Extract the [x, y] coordinate from the center of the cell holding the provided text.  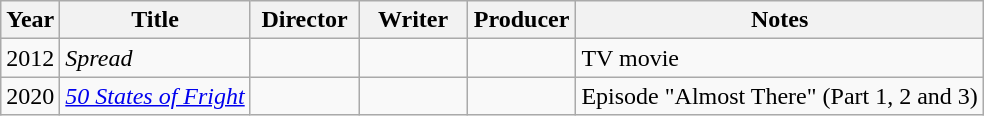
Director [304, 20]
Notes [780, 20]
Producer [522, 20]
Spread [155, 58]
50 States of Fright [155, 96]
Year [30, 20]
Title [155, 20]
Episode "Almost There" (Part 1, 2 and 3) [780, 96]
Writer [414, 20]
2012 [30, 58]
TV movie [780, 58]
2020 [30, 96]
